Capture the cell that displays the provided text and extract its [x, y] central coordinate. 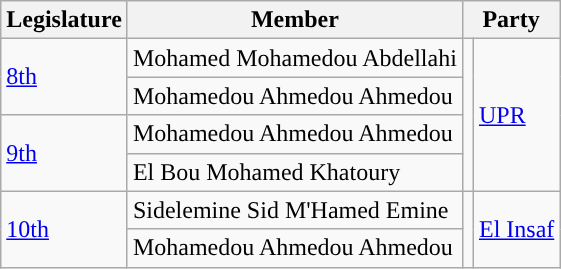
Member [294, 20]
10th [64, 229]
UPR [516, 115]
El Insaf [516, 229]
Mohamed Mohamedou Abdellahi [294, 58]
Legislature [64, 20]
Sidelemine Sid M'Hamed Emine [294, 210]
9th [64, 153]
Party [510, 20]
8th [64, 77]
El Bou Mohamed Khatoury [294, 172]
